Find where the given text appears and provide that cell's center as [x, y] coordinate. 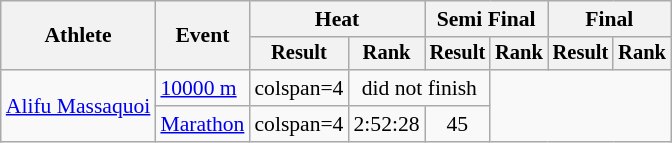
Semi Final [486, 19]
Alifu Massaquoi [78, 106]
10000 m [202, 88]
Final [610, 19]
45 [458, 124]
Heat [336, 19]
did not finish [419, 88]
2:52:28 [386, 124]
Marathon [202, 124]
Athlete [78, 36]
Event [202, 36]
